For the text-containing cell, return its midpoint in (X, Y) coordinate format. 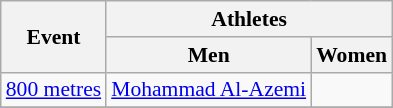
Women (352, 55)
800 metres (54, 90)
Men (208, 55)
Event (54, 36)
Mohammad Al-Azemi (208, 90)
Athletes (249, 19)
